Capture the cell that displays the provided text and extract its (X, Y) central coordinate. 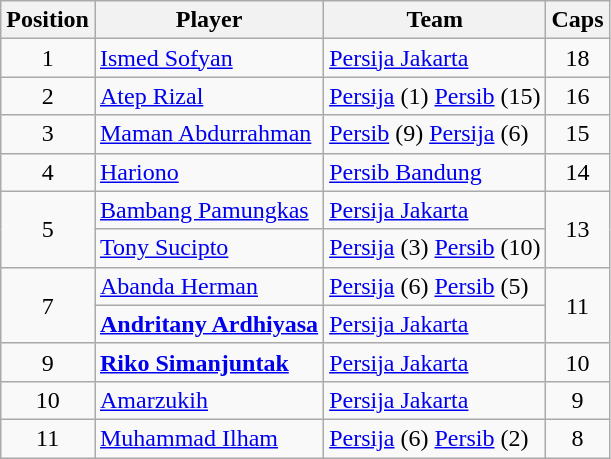
4 (48, 172)
Andritany Ardhiyasa (208, 324)
Persija (3) Persib (10) (435, 248)
14 (578, 172)
Amarzukih (208, 400)
Ismed Sofyan (208, 58)
Abanda Herman (208, 286)
Player (208, 20)
16 (578, 96)
Riko Simanjuntak (208, 362)
18 (578, 58)
5 (48, 229)
2 (48, 96)
1 (48, 58)
Team (435, 20)
Maman Abdurrahman (208, 134)
Persija (6) Persib (5) (435, 286)
3 (48, 134)
8 (578, 438)
Persija (6) Persib (2) (435, 438)
7 (48, 305)
Persija (1) Persib (15) (435, 96)
Persib Bandung (435, 172)
Caps (578, 20)
Persib (9) Persija (6) (435, 134)
Hariono (208, 172)
15 (578, 134)
Muhammad Ilham (208, 438)
Tony Sucipto (208, 248)
Bambang Pamungkas (208, 210)
Atep Rizal (208, 96)
Position (48, 20)
13 (578, 229)
